Output the (X, Y) coordinate of the center of the cell containing the given text.  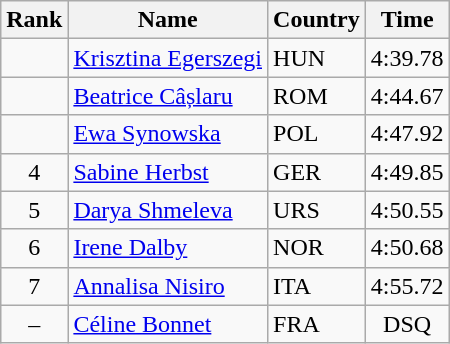
Annalisa Nisiro (168, 286)
DSQ (407, 324)
URS (317, 210)
4:47.92 (407, 134)
NOR (317, 248)
5 (34, 210)
7 (34, 286)
Sabine Herbst (168, 172)
4:50.68 (407, 248)
4:50.55 (407, 210)
Time (407, 20)
4 (34, 172)
Céline Bonnet (168, 324)
ITA (317, 286)
Krisztina Egerszegi (168, 58)
4:55.72 (407, 286)
Irene Dalby (168, 248)
4:49.85 (407, 172)
Country (317, 20)
– (34, 324)
4:39.78 (407, 58)
Name (168, 20)
FRA (317, 324)
Ewa Synowska (168, 134)
GER (317, 172)
POL (317, 134)
Rank (34, 20)
ROM (317, 96)
6 (34, 248)
Darya Shmeleva (168, 210)
Beatrice Câșlaru (168, 96)
HUN (317, 58)
4:44.67 (407, 96)
